From the cell containing the given text, extract its center point as (X, Y) coordinate. 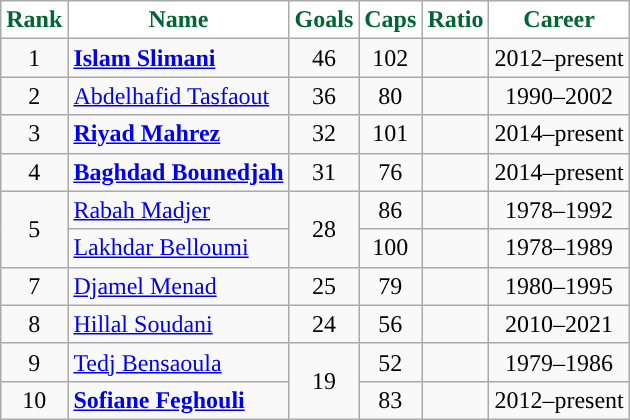
Rank (34, 20)
Baghdad Bounedjah (178, 172)
31 (324, 172)
19 (324, 381)
100 (390, 248)
83 (390, 400)
28 (324, 229)
102 (390, 58)
80 (390, 96)
1978–1992 (559, 210)
7 (34, 286)
Tedj Bensaoula (178, 362)
Djamel Menad (178, 286)
Career (559, 20)
Rabah Madjer (178, 210)
76 (390, 172)
32 (324, 134)
10 (34, 400)
2010–2021 (559, 324)
5 (34, 229)
Abdelhafid Tasfaout (178, 96)
56 (390, 324)
Lakhdar Belloumi (178, 248)
Sofiane Feghouli (178, 400)
3 (34, 134)
46 (324, 58)
25 (324, 286)
1978–1989 (559, 248)
Name (178, 20)
Caps (390, 20)
1 (34, 58)
Goals (324, 20)
1990–2002 (559, 96)
36 (324, 96)
8 (34, 324)
101 (390, 134)
1979–1986 (559, 362)
86 (390, 210)
Riyad Mahrez (178, 134)
1980–1995 (559, 286)
2 (34, 96)
Islam Slimani (178, 58)
52 (390, 362)
24 (324, 324)
9 (34, 362)
4 (34, 172)
Ratio (456, 20)
Hillal Soudani (178, 324)
79 (390, 286)
